Locate the cell with the specified text and output its [X, Y] center coordinate. 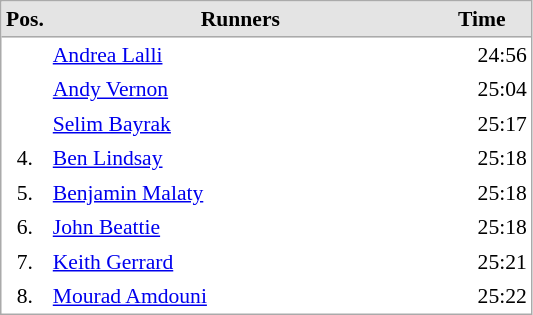
Time [482, 20]
4. [26, 158]
Pos. [26, 20]
John Beattie [240, 227]
24:56 [482, 55]
5. [26, 193]
7. [26, 261]
Mourad Amdouni [240, 296]
25:22 [482, 296]
25:04 [482, 89]
6. [26, 227]
25:21 [482, 261]
Ben Lindsay [240, 158]
25:17 [482, 123]
Benjamin Malaty [240, 193]
8. [26, 296]
Keith Gerrard [240, 261]
Runners [240, 20]
Andrea Lalli [240, 55]
Andy Vernon [240, 89]
Selim Bayrak [240, 123]
